Find where the given text appears and provide that cell's center as [x, y] coordinate. 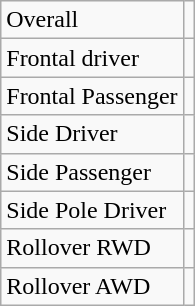
Side Driver [92, 134]
Frontal Passenger [92, 96]
Side Pole Driver [92, 210]
Side Passenger [92, 172]
Rollover AWD [92, 286]
Overall [92, 20]
Rollover RWD [92, 248]
Frontal driver [92, 58]
